Pinpoint the cell where the given text exists, returning its [x, y] midpoint coordinate. 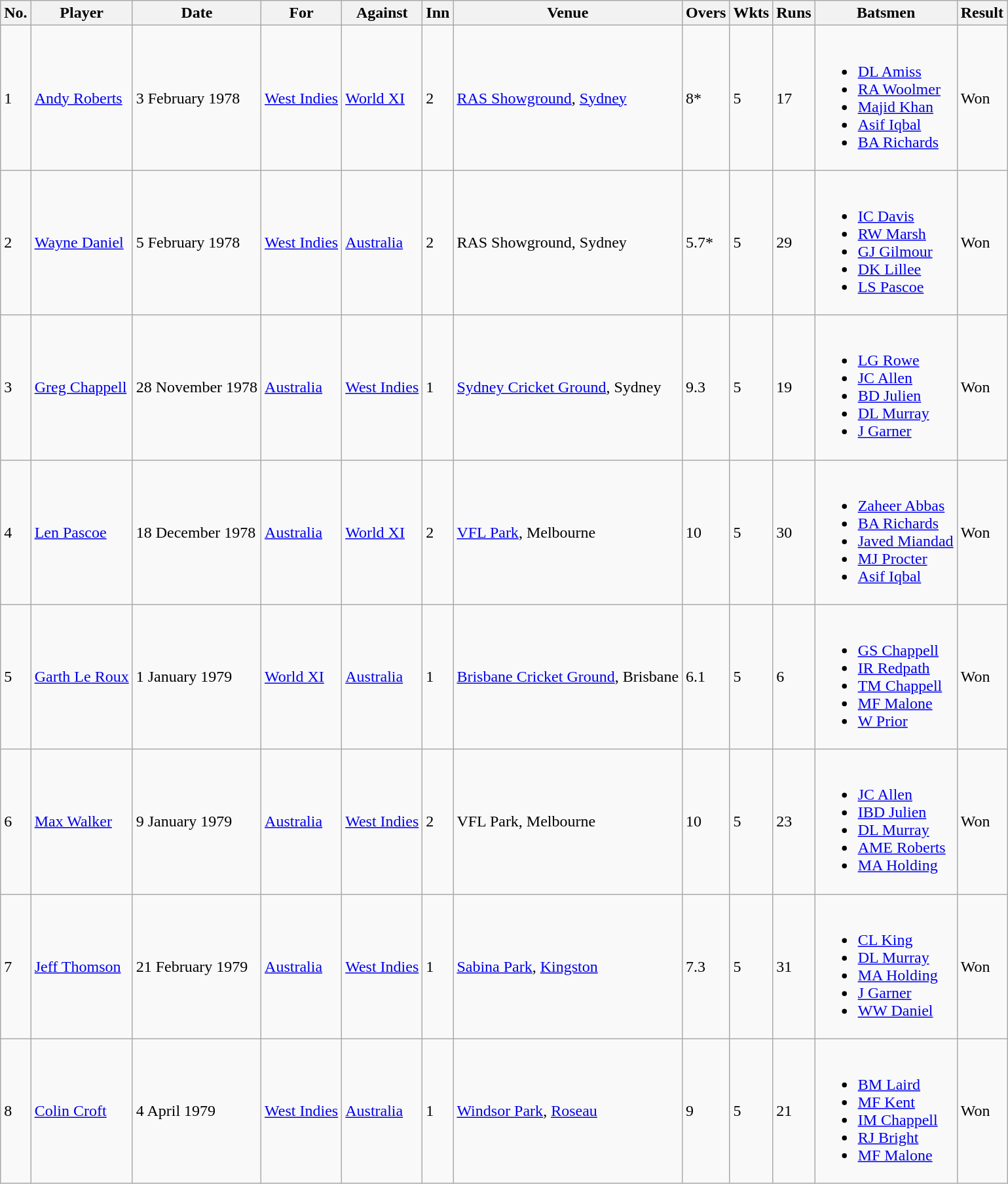
BM LairdMF KentIM ChappellRJ BrightMF Malone [886, 1111]
No. [16, 13]
4 [16, 532]
Batsmen [886, 13]
Sydney Cricket Ground, Sydney [568, 388]
Against [383, 13]
4 April 1979 [196, 1111]
7.3 [706, 967]
21 February 1979 [196, 967]
Wkts [751, 13]
Result [982, 13]
Max Walker [81, 821]
8* [706, 98]
GS ChappellIR RedpathTM ChappellMF MaloneW Prior [886, 677]
9 [706, 1111]
Inn [438, 13]
6.1 [706, 677]
31 [794, 967]
Jeff Thomson [81, 967]
Overs [706, 13]
Sabina Park, Kingston [568, 967]
Windsor Park, Roseau [568, 1111]
IC DavisRW MarshGJ GilmourDK LilleeLS Pascoe [886, 242]
Garth Le Roux [81, 677]
Date [196, 13]
For [301, 13]
17 [794, 98]
Runs [794, 13]
JC AllenIBD JulienDL MurrayAME RobertsMA Holding [886, 821]
Brisbane Cricket Ground, Brisbane [568, 677]
30 [794, 532]
1 January 1979 [196, 677]
Wayne Daniel [81, 242]
28 November 1978 [196, 388]
Colin Croft [81, 1111]
9.3 [706, 388]
19 [794, 388]
Venue [568, 13]
9 January 1979 [196, 821]
3 February 1978 [196, 98]
CL KingDL MurrayMA HoldingJ GarnerWW Daniel [886, 967]
29 [794, 242]
Player [81, 13]
Andy Roberts [81, 98]
3 [16, 388]
Len Pascoe [81, 532]
21 [794, 1111]
DL AmissRA WoolmerMajid KhanAsif IqbalBA Richards [886, 98]
23 [794, 821]
7 [16, 967]
18 December 1978 [196, 532]
Zaheer AbbasBA RichardsJaved MiandadMJ ProcterAsif Iqbal [886, 532]
Greg Chappell [81, 388]
8 [16, 1111]
5 February 1978 [196, 242]
5.7* [706, 242]
LG RoweJC AllenBD JulienDL MurrayJ Garner [886, 388]
